Detect which cell encompasses the target text, then output its [X, Y] center coordinate. 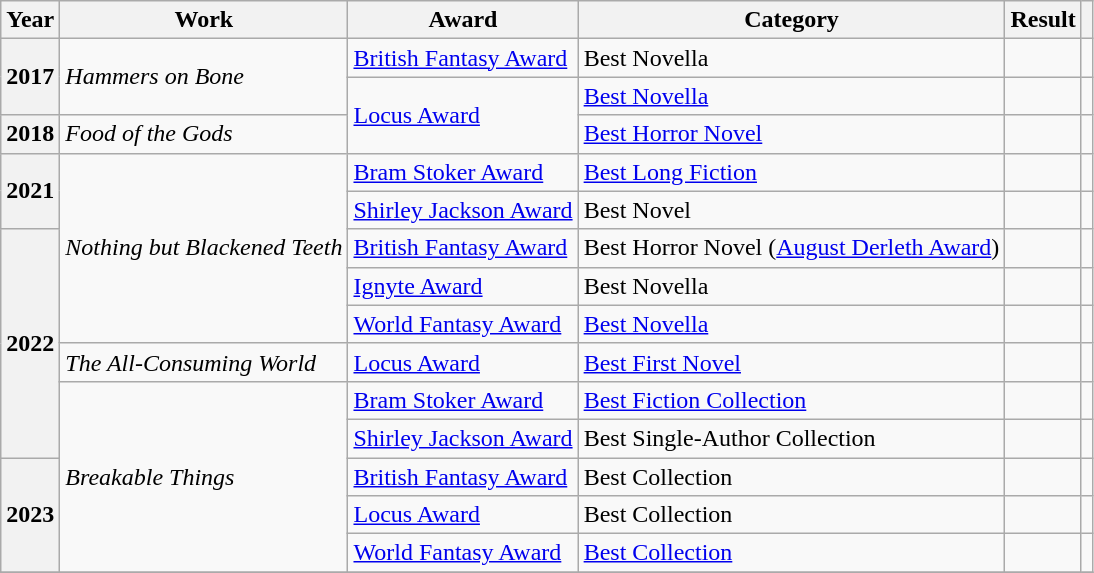
2023 [30, 515]
Best Long Fiction [792, 172]
Best Horror Novel [792, 134]
The All-Consuming World [204, 362]
Hammers on Bone [204, 77]
Best Novel [792, 210]
Category [792, 20]
Result [1043, 20]
Work [204, 20]
Food of the Gods [204, 134]
Best First Novel [792, 362]
Best Fiction Collection [792, 400]
2017 [30, 77]
Breakable Things [204, 476]
Nothing but Blackened Teeth [204, 248]
Award [463, 20]
2018 [30, 134]
2021 [30, 191]
Best Single-Author Collection [792, 438]
Year [30, 20]
2022 [30, 343]
Ignyte Award [463, 286]
Best Horror Novel (August Derleth Award) [792, 248]
